Determine the [X, Y] coordinate at the center of the cell enclosing the given text.  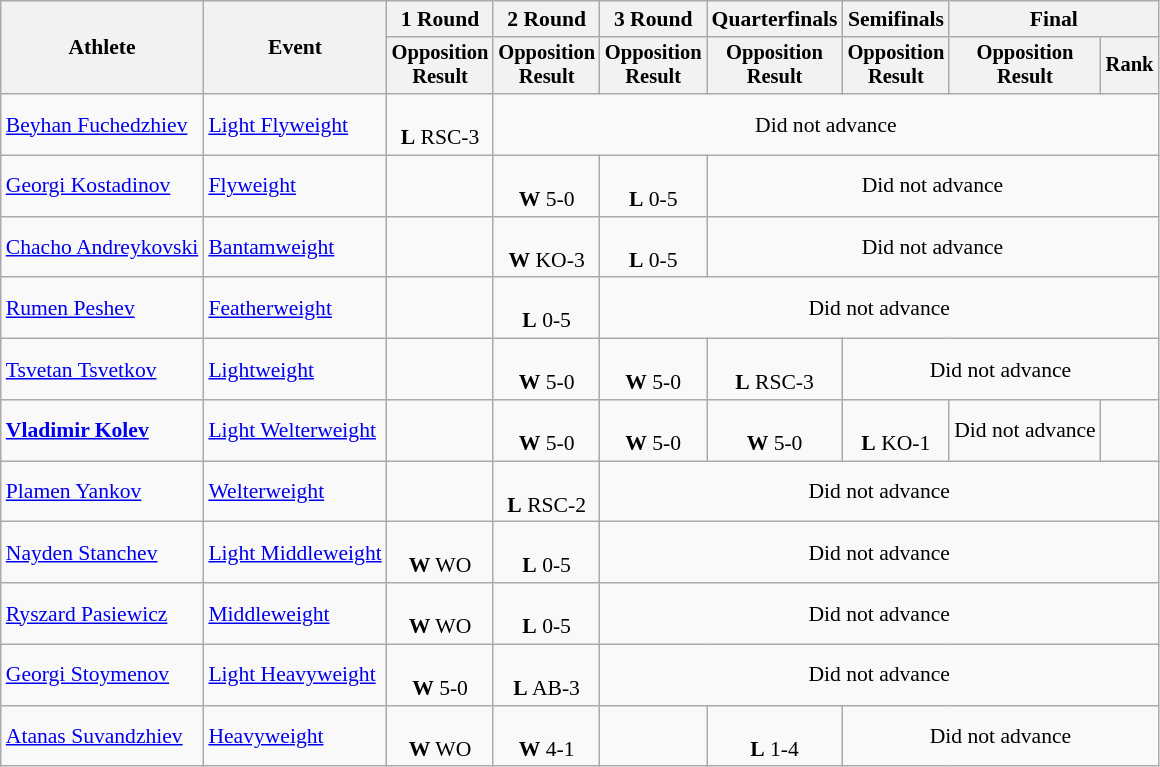
Atanas Suvandzhiev [102, 736]
L KO-1 [896, 430]
Quarterfinals [775, 19]
Semifinals [896, 19]
Light Welterweight [294, 430]
Featherweight [294, 308]
3 Round [654, 19]
W 4-1 [546, 736]
W KO-3 [546, 248]
Vladimir Kolev [102, 430]
Flyweight [294, 186]
Light Flyweight [294, 124]
L AB-3 [546, 676]
Georgi Kostadinov [102, 186]
Beyhan Fuchedzhiev [102, 124]
Ryszard Pasiewicz [102, 614]
Bantamweight [294, 248]
Tsvetan Tsvetkov [102, 370]
Welterweight [294, 492]
Athlete [102, 48]
1 Round [440, 19]
Final [1054, 19]
Heavyweight [294, 736]
L RSC-2 [546, 492]
Rank [1130, 66]
Light Heavyweight [294, 676]
Rumen Peshev [102, 308]
Lightweight [294, 370]
Event [294, 48]
Chacho Andreykovski [102, 248]
Georgi Stoymenov [102, 676]
Nayden Stanchev [102, 552]
Light Middleweight [294, 552]
Plamen Yankov [102, 492]
2 Round [546, 19]
L 1-4 [775, 736]
Middleweight [294, 614]
